Locate the cell with the specified text and output its [X, Y] center coordinate. 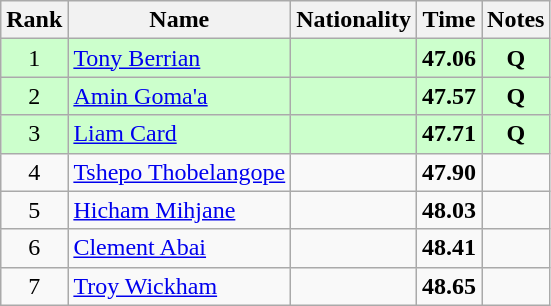
6 [34, 248]
1 [34, 58]
47.71 [448, 134]
2 [34, 96]
Nationality [354, 20]
Hicham Mihjane [180, 210]
48.65 [448, 286]
5 [34, 210]
3 [34, 134]
Troy Wickham [180, 286]
48.03 [448, 210]
Liam Card [180, 134]
47.90 [448, 172]
48.41 [448, 248]
Rank [34, 20]
Tony Berrian [180, 58]
Clement Abai [180, 248]
Tshepo Thobelangope [180, 172]
4 [34, 172]
Name [180, 20]
Notes [516, 20]
47.06 [448, 58]
7 [34, 286]
47.57 [448, 96]
Amin Goma'a [180, 96]
Time [448, 20]
